Output the (X, Y) coordinate of the center of the cell containing the given text.  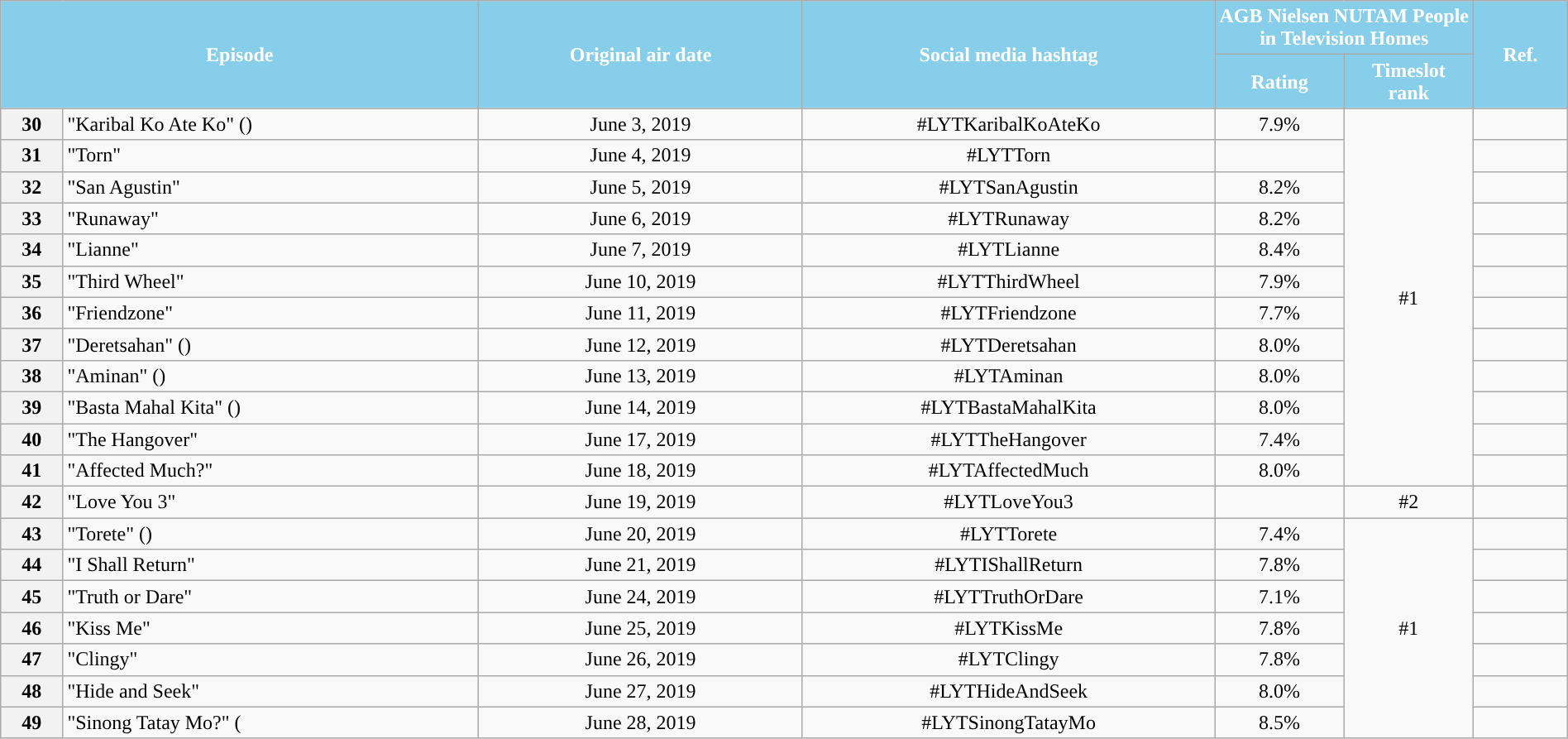
#LYTBastaMahalKita (1009, 407)
#LYTRunaway (1009, 218)
Social media hashtag (1009, 55)
Original air date (640, 55)
"Friendzone" (271, 313)
32 (31, 187)
"Kiss Me" (271, 628)
"Lianne" (271, 250)
#LYTThirdWheel (1009, 281)
#LYTDeretsahan (1009, 344)
38 (31, 376)
June 27, 2019 (640, 691)
#LYTTorete (1009, 534)
June 28, 2019 (640, 722)
42 (31, 502)
47 (31, 660)
June 7, 2019 (640, 250)
40 (31, 439)
34 (31, 250)
"Truth or Dare" (271, 597)
June 3, 2019 (640, 124)
June 17, 2019 (640, 439)
8.5% (1279, 722)
48 (31, 691)
#LYTSanAgustin (1009, 187)
"Sinong Tatay Mo?" ( (271, 722)
#LYTTorn (1009, 156)
44 (31, 565)
33 (31, 218)
June 10, 2019 (640, 281)
"San Agustin" (271, 187)
#LYTKaribalKoAteKo (1009, 124)
"I Shall Return" (271, 565)
#LYTFriendzone (1009, 313)
#LYTAffectedMuch (1009, 471)
June 12, 2019 (640, 344)
7.7% (1279, 313)
June 14, 2019 (640, 407)
"Torete" () (271, 534)
37 (31, 344)
#LYTLoveYou3 (1009, 502)
8.4% (1279, 250)
"Basta Mahal Kita" () (271, 407)
Ref. (1521, 55)
"Love You 3" (271, 502)
Timeslotrank (1408, 81)
36 (31, 313)
#LYTLianne (1009, 250)
#LYTAminan (1009, 376)
30 (31, 124)
"Clingy" (271, 660)
June 24, 2019 (640, 597)
"Karibal Ko Ate Ko" () (271, 124)
45 (31, 597)
June 11, 2019 (640, 313)
#LYTTheHangover (1009, 439)
49 (31, 722)
June 18, 2019 (640, 471)
39 (31, 407)
June 4, 2019 (640, 156)
June 21, 2019 (640, 565)
"The Hangover" (271, 439)
#LYTIShallReturn (1009, 565)
"Deretsahan" () (271, 344)
Episode (240, 55)
"Affected Much?" (271, 471)
#LYTHideAndSeek (1009, 691)
35 (31, 281)
June 20, 2019 (640, 534)
#LYTSinongTatayMo (1009, 722)
#LYTClingy (1009, 660)
46 (31, 628)
41 (31, 471)
"Third Wheel" (271, 281)
"Runaway" (271, 218)
"Hide and Seek" (271, 691)
"Torn" (271, 156)
AGB Nielsen NUTAM People in Television Homes (1345, 28)
June 13, 2019 (640, 376)
June 19, 2019 (640, 502)
June 5, 2019 (640, 187)
June 25, 2019 (640, 628)
#LYTKissMe (1009, 628)
"Aminan" () (271, 376)
June 26, 2019 (640, 660)
7.1% (1279, 597)
31 (31, 156)
43 (31, 534)
June 6, 2019 (640, 218)
#LYTTruthOrDare (1009, 597)
Rating (1279, 81)
#2 (1408, 502)
